Search for the cell housing the specified text and yield its (x, y) center coordinate. 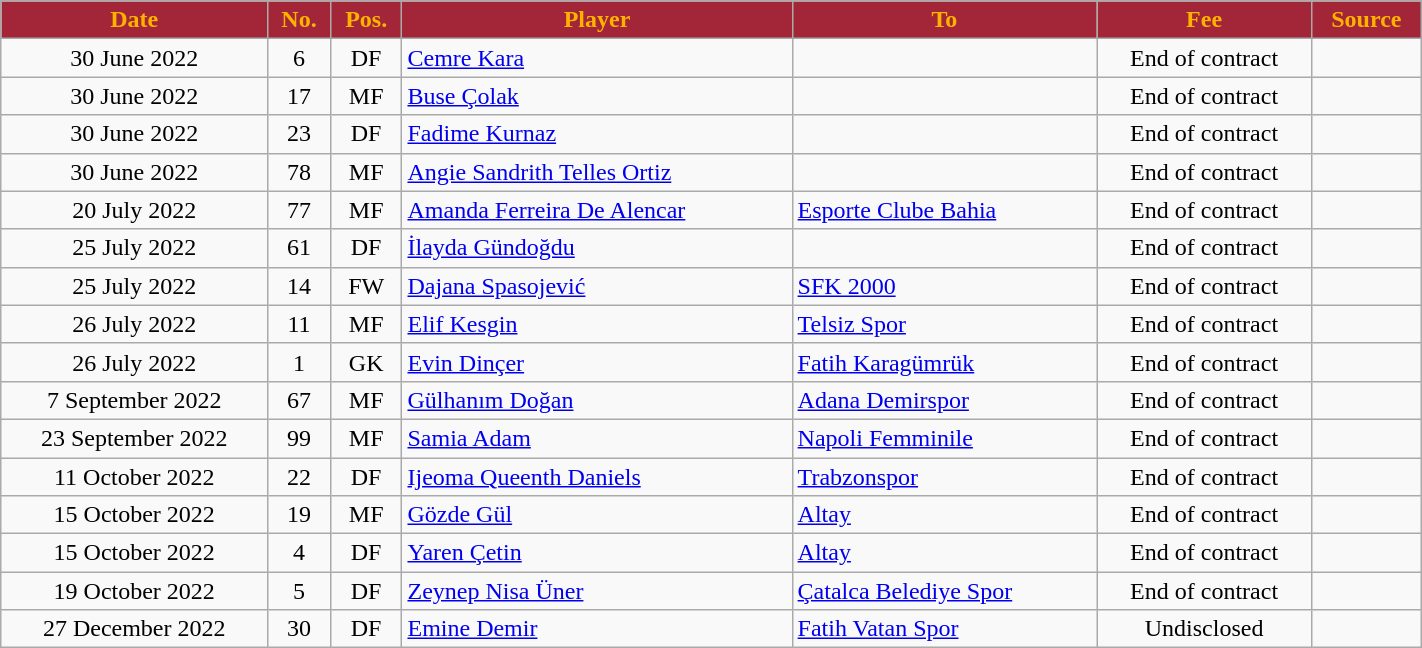
Zeynep Nisa Üner (597, 591)
19 (300, 515)
SFK 2000 (944, 286)
Undisclosed (1204, 629)
FW (366, 286)
Dajana Spasojević (597, 286)
Telsiz Spor (944, 324)
Angie Sandrith Telles Ortiz (597, 172)
67 (300, 400)
Emine Demir (597, 629)
14 (300, 286)
23 (300, 134)
4 (300, 553)
To (944, 20)
61 (300, 248)
Esporte Clube Bahia (944, 210)
19 October 2022 (134, 591)
Evin Dinçer (597, 362)
11 (300, 324)
Adana Demirspor (944, 400)
11 October 2022 (134, 477)
Ijeoma Queenth Daniels (597, 477)
7 September 2022 (134, 400)
77 (300, 210)
6 (300, 58)
Date (134, 20)
Yaren Çetin (597, 553)
Fatih Vatan Spor (944, 629)
Gülhanım Doğan (597, 400)
5 (300, 591)
1 (300, 362)
Player (597, 20)
GK (366, 362)
İlayda Gündoğdu (597, 248)
Fadime Kurnaz (597, 134)
Elif Kesgin (597, 324)
Cemre Kara (597, 58)
17 (300, 96)
22 (300, 477)
Source (1366, 20)
Samia Adam (597, 438)
Buse Çolak (597, 96)
23 September 2022 (134, 438)
Fatih Karagümrük (944, 362)
99 (300, 438)
No. (300, 20)
Çatalca Belediye Spor (944, 591)
Amanda Ferreira De Alencar (597, 210)
Fee (1204, 20)
Gözde Gül (597, 515)
78 (300, 172)
Trabzonspor (944, 477)
20 July 2022 (134, 210)
Pos. (366, 20)
27 December 2022 (134, 629)
Napoli Femminile (944, 438)
30 (300, 629)
